Pinpoint the cell where the given text exists, returning its [X, Y] midpoint coordinate. 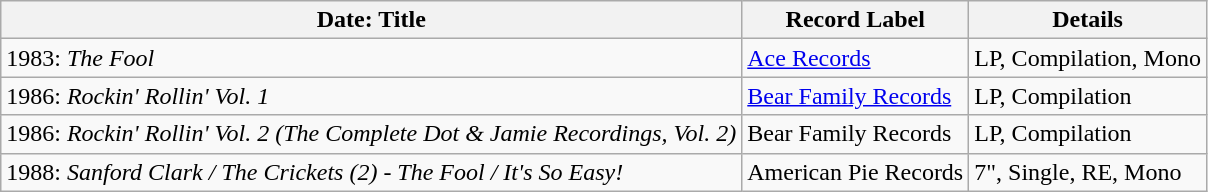
1988: Sanford Clark / The Crickets (2) - The Fool / It's So Easy! [372, 172]
LP, Compilation, Mono [1088, 58]
7", Single, RE, Mono [1088, 172]
American Pie Records [856, 172]
1986: Rockin' Rollin' Vol. 1 [372, 96]
Record Label [856, 20]
Details [1088, 20]
Ace Records [856, 58]
1983: The Fool [372, 58]
Date: Title [372, 20]
1986: Rockin' Rollin' Vol. 2 (The Complete Dot & Jamie Recordings, Vol. 2) [372, 134]
